Determine the (x, y) coordinate at the center of the cell enclosing the given text.  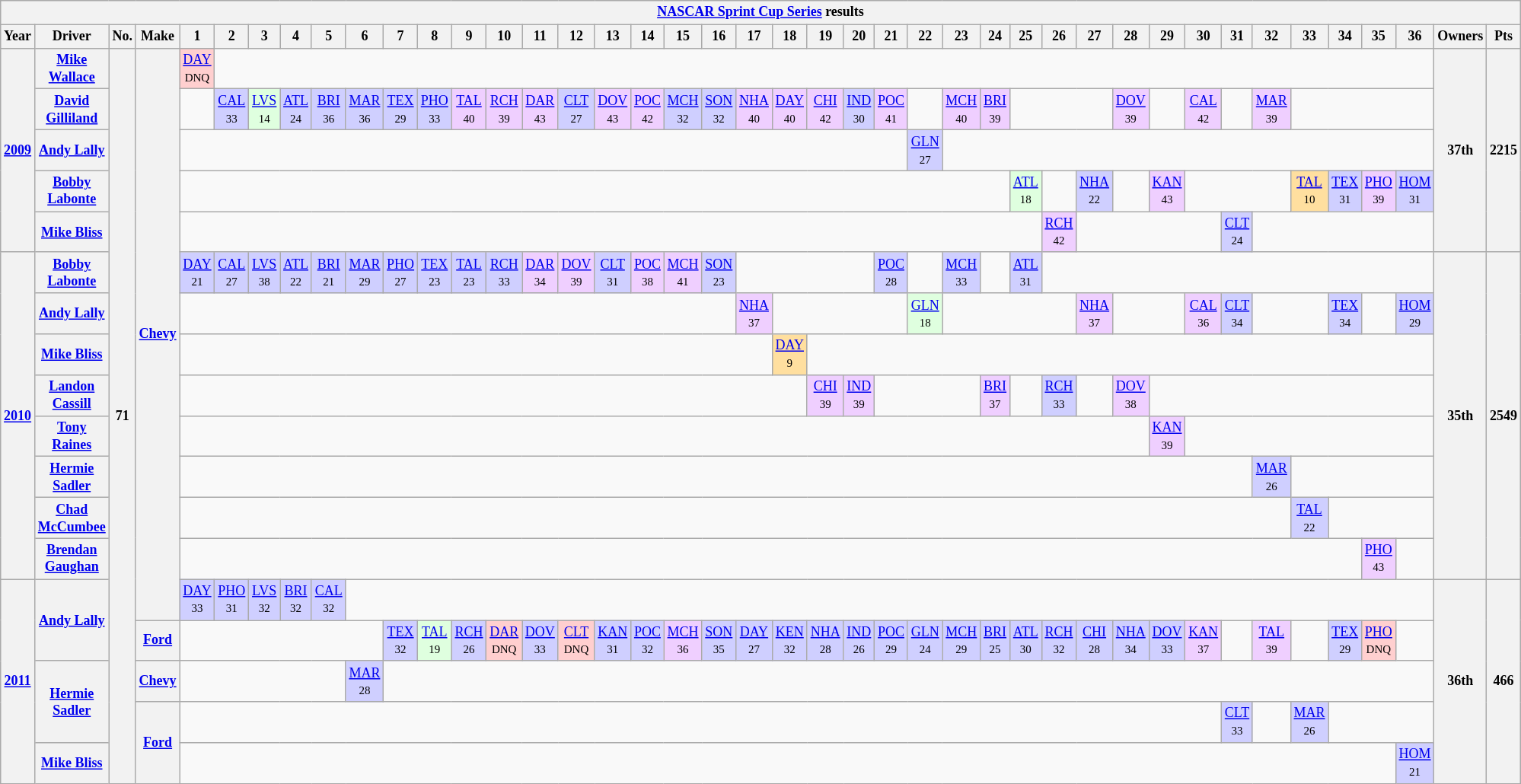
16 (719, 37)
36 (1414, 37)
CAL27 (231, 272)
2009 (18, 150)
KAN43 (1167, 191)
34 (1345, 37)
GLN18 (925, 314)
CLT24 (1236, 232)
32 (1271, 37)
KAN39 (1167, 436)
KAN37 (1204, 640)
CAL42 (1204, 110)
LVS38 (265, 272)
TEX34 (1345, 314)
TAL19 (434, 640)
7 (400, 37)
BRI39 (996, 110)
BRI36 (329, 110)
Make (158, 37)
Year (18, 37)
24 (996, 37)
MCH33 (961, 272)
MAR29 (365, 272)
14 (648, 37)
NHA34 (1130, 640)
3 (265, 37)
27 (1095, 37)
GLN27 (925, 150)
MAR36 (365, 110)
17 (754, 37)
DAY9 (789, 355)
SON23 (719, 272)
TAL23 (469, 272)
PHO33 (434, 110)
33 (1309, 37)
NHA40 (754, 110)
5 (329, 37)
ATL30 (1025, 640)
NASCAR Sprint Cup Series results (760, 12)
DAR34 (540, 272)
35th (1460, 416)
POC29 (891, 640)
CLT31 (613, 272)
NHA28 (825, 640)
CAL36 (1204, 314)
Tony Raines (72, 436)
8 (434, 37)
CHI42 (825, 110)
HOM29 (1414, 314)
IND39 (859, 395)
POC41 (891, 110)
POC38 (648, 272)
11 (540, 37)
POC42 (648, 110)
35 (1379, 37)
20 (859, 37)
PHODNQ (1379, 640)
Owners (1460, 37)
Mike Wallace (72, 69)
1 (197, 37)
18 (789, 37)
GLN24 (925, 640)
DAR43 (540, 110)
DOV38 (1130, 395)
CAL33 (231, 110)
BRI37 (996, 395)
6 (365, 37)
CLT34 (1236, 314)
28 (1130, 37)
CAL32 (329, 600)
CHI39 (825, 395)
TAL10 (1309, 191)
TAL40 (469, 110)
2010 (18, 416)
CHI28 (1095, 640)
IND30 (859, 110)
TEX23 (434, 272)
23 (961, 37)
MCH40 (961, 110)
2 (231, 37)
30 (1204, 37)
KAN31 (613, 640)
TAL22 (1309, 518)
2011 (18, 681)
RCH39 (504, 110)
PHO31 (231, 600)
31 (1236, 37)
TEX31 (1345, 191)
15 (683, 37)
RCH26 (469, 640)
BRI32 (296, 600)
No. (122, 37)
DAY33 (197, 600)
4 (296, 37)
PHO39 (1379, 191)
RCH42 (1059, 232)
KEN32 (789, 640)
DAY21 (197, 272)
IND26 (859, 640)
ATL31 (1025, 272)
BRI21 (329, 272)
DAY27 (754, 640)
CLTDNQ (576, 640)
Landon Cassill (72, 395)
10 (504, 37)
Driver (72, 37)
13 (613, 37)
ATL24 (296, 110)
25 (1025, 37)
POC32 (648, 640)
LVS14 (265, 110)
2549 (1504, 416)
LVS32 (265, 600)
ATL22 (296, 272)
37th (1460, 150)
TEX32 (400, 640)
Pts (1504, 37)
Chad McCumbee (72, 518)
CLT27 (576, 110)
22 (925, 37)
26 (1059, 37)
71 (122, 416)
MCH32 (683, 110)
MCH29 (961, 640)
SON35 (719, 640)
HOM21 (1414, 763)
HOM31 (1414, 191)
DOV43 (613, 110)
DAY40 (789, 110)
SON32 (719, 110)
2215 (1504, 150)
TAL39 (1271, 640)
MCH41 (683, 272)
DAYDNQ (197, 69)
19 (825, 37)
NHA22 (1095, 191)
Brendan Gaughan (72, 559)
CLT33 (1236, 722)
29 (1167, 37)
ATL18 (1025, 191)
MAR39 (1271, 110)
9 (469, 37)
PHO43 (1379, 559)
RCH32 (1059, 640)
BRI25 (996, 640)
21 (891, 37)
PHO27 (400, 272)
David Gilliland (72, 110)
DARDNQ (504, 640)
12 (576, 37)
466 (1504, 681)
POC28 (891, 272)
36th (1460, 681)
MAR28 (365, 681)
MCH36 (683, 640)
